Capture the cell that displays the provided text and extract its (x, y) central coordinate. 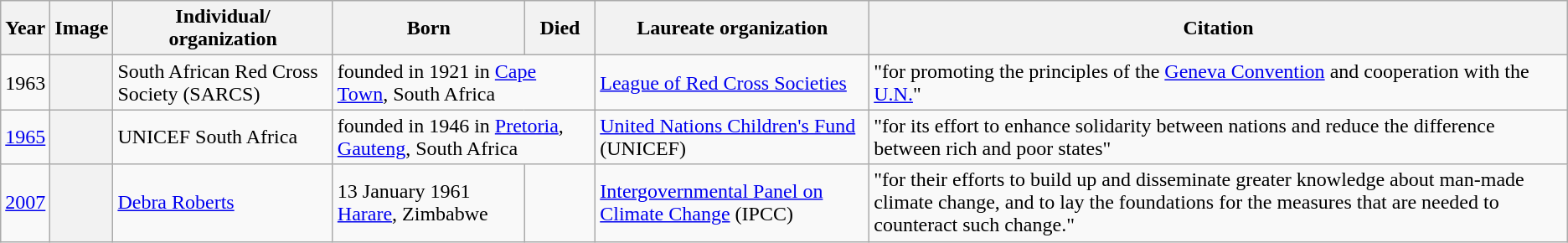
League of Red Cross Societies (732, 82)
Debra Roberts (223, 203)
South African Red Cross Society (SARCS) (223, 82)
Laureate organization (732, 28)
Intergovernmental Panel on Climate Change (IPCC) (732, 203)
Individual/organization (223, 28)
United Nations Children's Fund (UNICEF) (732, 137)
"for its effort to enhance solidarity between nations and reduce the difference between rich and poor states" (1219, 137)
Image (82, 28)
1965 (25, 137)
Died (560, 28)
2007 (25, 203)
UNICEF South Africa (223, 137)
Citation (1219, 28)
Year (25, 28)
founded in 1921 in Cape Town, South Africa (464, 82)
founded in 1946 in Pretoria, Gauteng, South Africa (464, 137)
1963 (25, 82)
13 January 1961 Harare, Zimbabwe (429, 203)
"for promoting the principles of the Geneva Convention and cooperation with the U.N." (1219, 82)
Born (429, 28)
